Locate the cell with the specified text and output its (X, Y) center coordinate. 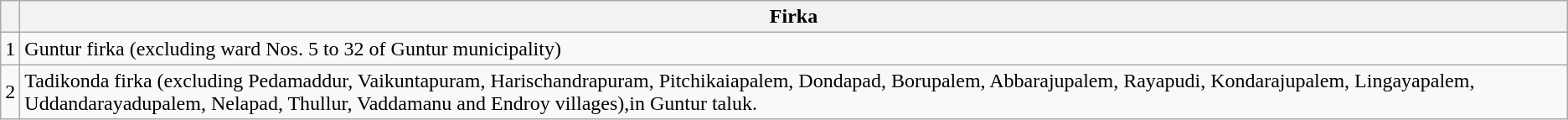
1 (10, 49)
Guntur firka (excluding ward Nos. 5 to 32 of Guntur municipality) (794, 49)
Firka (794, 17)
2 (10, 92)
